Return the [x, y] coordinate for the center point of the cell that contains the specified text.  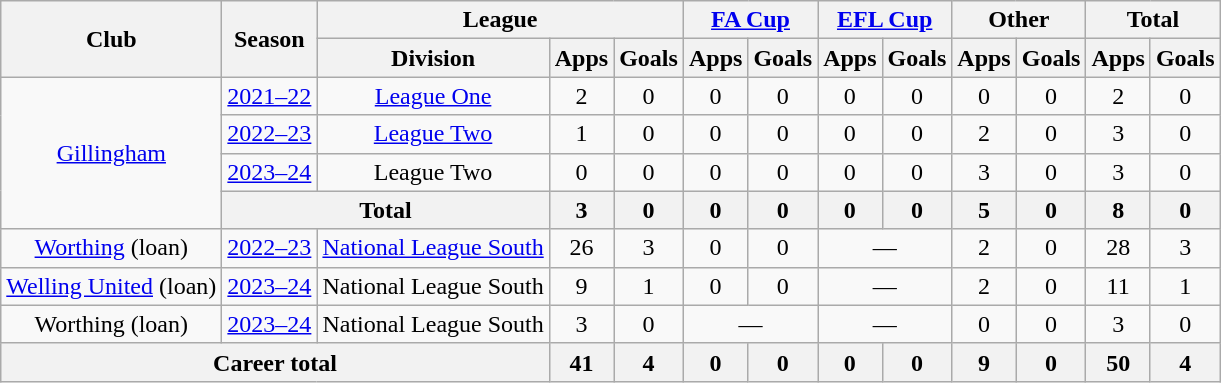
Career total [275, 362]
Welling United (loan) [112, 286]
League One [433, 96]
11 [1118, 286]
Season [270, 39]
FA Cup [750, 20]
26 [581, 248]
Gillingham [112, 153]
League [500, 20]
41 [581, 362]
EFL Cup [885, 20]
5 [984, 210]
Club [112, 39]
8 [1118, 210]
2021–22 [270, 96]
28 [1118, 248]
Other [1019, 20]
Division [433, 58]
50 [1118, 362]
